Return (X, Y) of the center of cell containing provided text 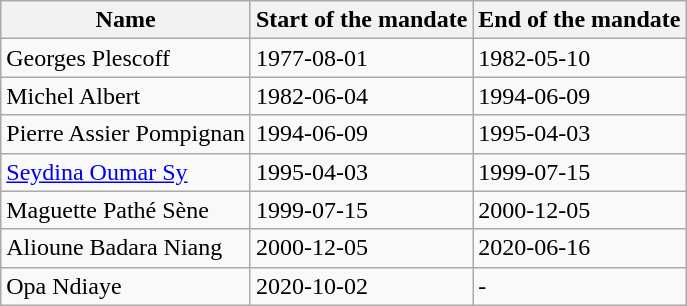
End of the mandate (580, 20)
1982-05-10 (580, 58)
Maguette Pathé Sène (126, 210)
Alioune Badara Niang (126, 248)
Name (126, 20)
1982-06-04 (361, 96)
Seydina Oumar Sy (126, 172)
Start of the mandate (361, 20)
Georges Plescoff (126, 58)
Opa Ndiaye (126, 286)
Michel Albert (126, 96)
2020-10-02 (361, 286)
Pierre Assier Pompignan (126, 134)
2020-06-16 (580, 248)
- (580, 286)
1977-08-01 (361, 58)
